Return [x, y] of the center of cell containing provided text 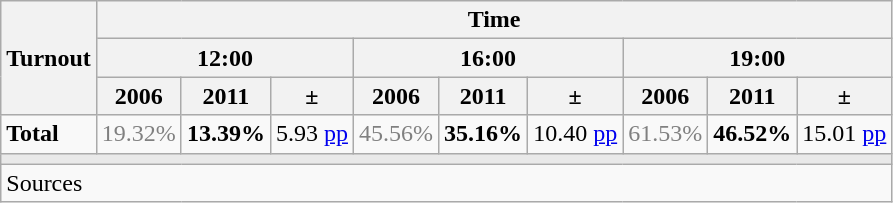
35.16% [484, 134]
5.93 pp [312, 134]
Turnout [49, 58]
Total [49, 134]
10.40 pp [576, 134]
61.53% [666, 134]
19.32% [138, 134]
15.01 pp [844, 134]
45.56% [396, 134]
Sources [446, 183]
19:00 [758, 58]
46.52% [752, 134]
13.39% [226, 134]
Time [494, 20]
12:00 [224, 58]
16:00 [488, 58]
